From the cell containing the given text, extract its center point as (X, Y) coordinate. 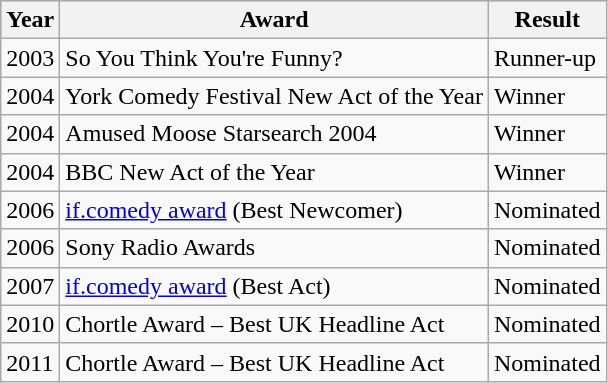
2003 (30, 58)
BBC New Act of the Year (274, 172)
Sony Radio Awards (274, 248)
York Comedy Festival New Act of the Year (274, 96)
2011 (30, 362)
if.comedy award (Best Newcomer) (274, 210)
So You Think You're Funny? (274, 58)
Year (30, 20)
Amused Moose Starsearch 2004 (274, 134)
Runner-up (547, 58)
2010 (30, 324)
if.comedy award (Best Act) (274, 286)
Award (274, 20)
2007 (30, 286)
Result (547, 20)
